Scan for the cell matching the given text and deliver its [x, y] coordinate at center. 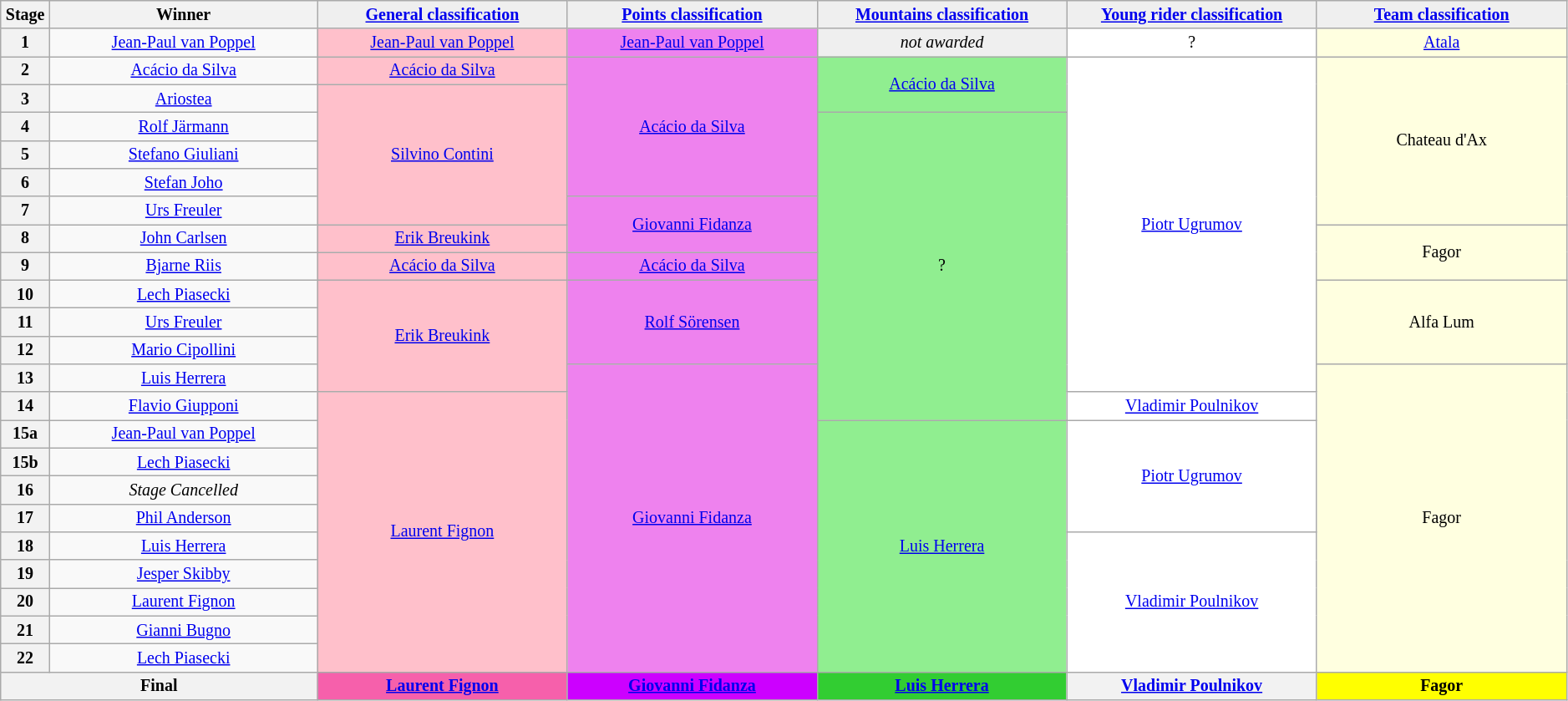
15a [25, 434]
6 [25, 182]
15b [25, 463]
John Carlsen [183, 239]
20 [25, 602]
Silvino Contini [443, 154]
Winner [183, 15]
not awarded [942, 43]
13 [25, 378]
Final [159, 685]
9 [25, 266]
8 [25, 239]
3 [25, 99]
Team classification [1442, 15]
16 [25, 490]
Flavio Giupponi [183, 406]
Stefano Giuliani [183, 154]
1 [25, 43]
Bjarne Riis [183, 266]
Phil Anderson [183, 518]
Gianni Bugno [183, 630]
17 [25, 518]
Stage [25, 15]
Mario Cipollini [183, 351]
11 [25, 323]
2 [25, 70]
21 [25, 630]
Rolf Järmann [183, 127]
10 [25, 294]
18 [25, 546]
Atala [1442, 43]
19 [25, 573]
Chateau d'Ax [1442, 140]
Stefan Joho [183, 182]
General classification [443, 15]
Young rider classification [1191, 15]
Mountains classification [942, 15]
Points classification [692, 15]
4 [25, 127]
7 [25, 211]
14 [25, 406]
Jesper Skibby [183, 573]
Ariostea [183, 99]
12 [25, 351]
Alfa Lum [1442, 323]
Rolf Sörensen [692, 323]
Stage Cancelled [183, 490]
5 [25, 154]
22 [25, 658]
